Detect which cell encompasses the target text, then output its (x, y) center coordinate. 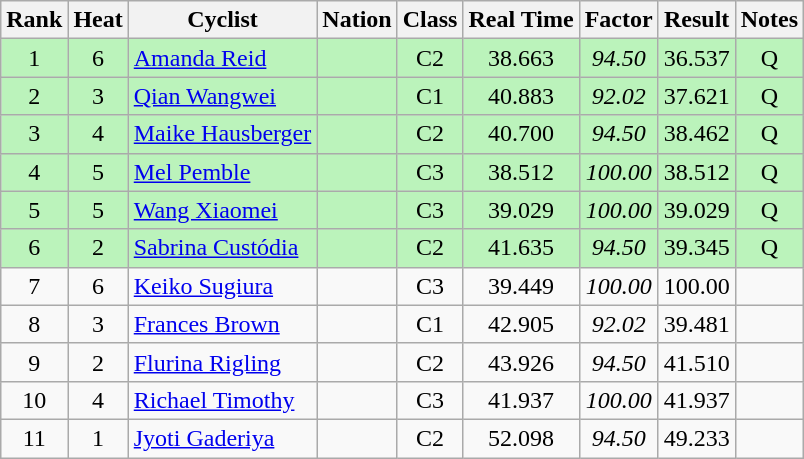
10 (34, 400)
7 (34, 286)
Factor (618, 20)
Flurina Rigling (222, 362)
Mel Pemble (222, 172)
8 (34, 324)
Result (696, 20)
Keiko Sugiura (222, 286)
38.462 (696, 134)
Nation (357, 20)
Rank (34, 20)
Richael Timothy (222, 400)
41.510 (696, 362)
11 (34, 438)
Heat (98, 20)
Cyclist (222, 20)
9 (34, 362)
Qian Wangwei (222, 96)
39.345 (696, 248)
Maike Hausberger (222, 134)
Sabrina Custódia (222, 248)
39.449 (521, 286)
Wang Xiaomei (222, 210)
40.883 (521, 96)
42.905 (521, 324)
36.537 (696, 58)
40.700 (521, 134)
Real Time (521, 20)
41.635 (521, 248)
Notes (769, 20)
52.098 (521, 438)
Amanda Reid (222, 58)
Jyoti Gaderiya (222, 438)
38.663 (521, 58)
49.233 (696, 438)
43.926 (521, 362)
Class (430, 20)
39.481 (696, 324)
37.621 (696, 96)
Frances Brown (222, 324)
